Determine the [X, Y] coordinate at the center of the cell enclosing the given text.  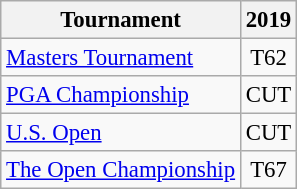
T67 [268, 170]
Tournament [121, 20]
The Open Championship [121, 170]
T62 [268, 58]
Masters Tournament [121, 58]
PGA Championship [121, 95]
2019 [268, 20]
U.S. Open [121, 133]
